Return the (X, Y) coordinate for the center point of the cell that contains the specified text.  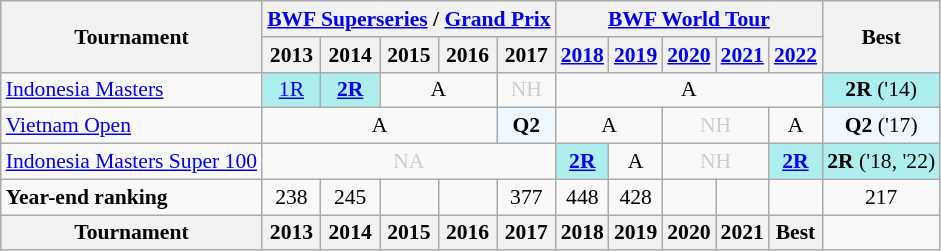
2R ('18, '22) (881, 162)
238 (292, 197)
217 (881, 197)
BWF World Tour (689, 19)
2022 (796, 55)
Q2 (526, 126)
2R ('14) (881, 90)
Vietnam Open (132, 126)
245 (350, 197)
1R (292, 90)
Q2 ('17) (881, 126)
Indonesia Masters (132, 90)
377 (526, 197)
BWF Superseries / Grand Prix (409, 19)
Year-end ranking (132, 197)
NA (409, 162)
Indonesia Masters Super 100 (132, 162)
448 (582, 197)
428 (636, 197)
